For the text-containing cell, return its midpoint in [x, y] coordinate format. 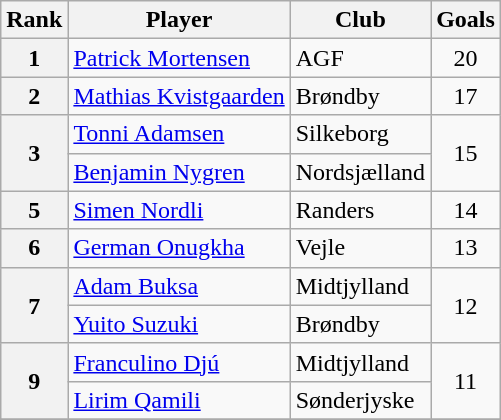
Yuito Suzuki [179, 324]
7 [34, 305]
Randers [360, 210]
Benjamin Nygren [179, 172]
Lirim Qamili [179, 400]
9 [34, 381]
Vejle [360, 248]
Goals [466, 20]
Adam Buksa [179, 286]
AGF [360, 58]
13 [466, 248]
Nordsjælland [360, 172]
20 [466, 58]
12 [466, 305]
Sønderjyske [360, 400]
German Onugkha [179, 248]
Franculino Djú [179, 362]
11 [466, 381]
1 [34, 58]
3 [34, 153]
Mathias Kvistgaarden [179, 96]
14 [466, 210]
Player [179, 20]
Patrick Mortensen [179, 58]
Tonni Adamsen [179, 134]
Simen Nordli [179, 210]
2 [34, 96]
5 [34, 210]
6 [34, 248]
Club [360, 20]
17 [466, 96]
15 [466, 153]
Silkeborg [360, 134]
Rank [34, 20]
